Locate the cell with the specified text and output its [X, Y] center coordinate. 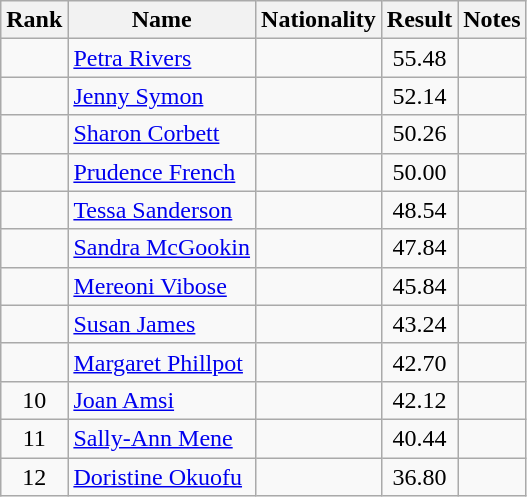
Sandra McGookin [162, 248]
Jenny Symon [162, 96]
Nationality [319, 20]
Tessa Sanderson [162, 210]
55.48 [419, 58]
Margaret Phillpot [162, 362]
Susan James [162, 324]
Petra Rivers [162, 58]
Sharon Corbett [162, 134]
52.14 [419, 96]
36.80 [419, 477]
40.44 [419, 438]
50.00 [419, 172]
42.12 [419, 400]
Name [162, 20]
10 [34, 400]
11 [34, 438]
Doristine Okuofu [162, 477]
Mereoni Vibose [162, 286]
Sally-Ann Mene [162, 438]
Joan Amsi [162, 400]
Prudence French [162, 172]
48.54 [419, 210]
50.26 [419, 134]
43.24 [419, 324]
12 [34, 477]
47.84 [419, 248]
42.70 [419, 362]
45.84 [419, 286]
Rank [34, 20]
Notes [492, 20]
Result [419, 20]
